Scan for the cell matching the given text and deliver its (X, Y) coordinate at center. 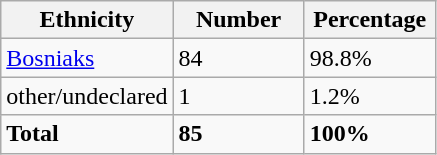
Bosniaks (87, 58)
Percentage (370, 20)
Total (87, 134)
100% (370, 134)
98.8% (370, 58)
85 (238, 134)
84 (238, 58)
other/undeclared (87, 96)
Number (238, 20)
Ethnicity (87, 20)
1.2% (370, 96)
1 (238, 96)
